Find where the given text appears and provide that cell's center as (x, y) coordinate. 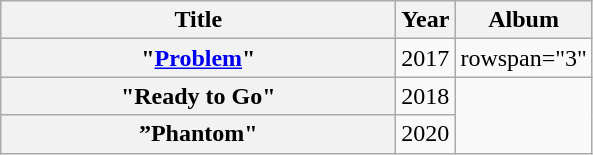
Album (524, 20)
"Ready to Go" (198, 96)
”Phantom" (198, 134)
2017 (426, 58)
Year (426, 20)
2018 (426, 96)
rowspan="3" (524, 58)
"Problem" (198, 58)
Title (198, 20)
2020 (426, 134)
